Return [x, y] of the center of cell containing provided text 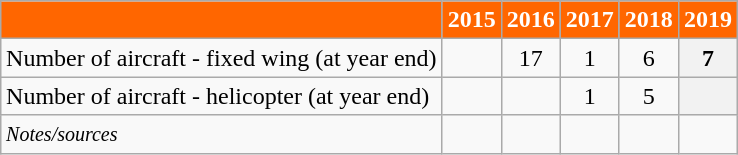
Number of aircraft - helicopter (at year end) [222, 96]
17 [530, 58]
7 [708, 58]
6 [648, 58]
2019 [708, 20]
2018 [648, 20]
2017 [590, 20]
2015 [472, 20]
5 [648, 96]
Number of aircraft - fixed wing (at year end) [222, 58]
2016 [530, 20]
Notes/sources [222, 134]
